Extract the (x, y) coordinate from the center of the cell holding the provided text.  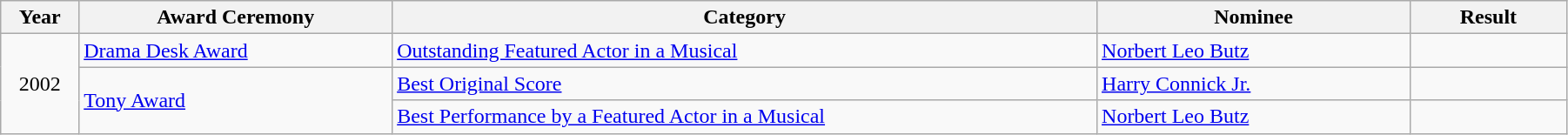
Result (1488, 17)
Category (745, 17)
Drama Desk Award (236, 51)
Harry Connick Jr. (1254, 84)
2002 (40, 84)
Best Performance by a Featured Actor in a Musical (745, 117)
Award Ceremony (236, 17)
Best Original Score (745, 84)
Tony Award (236, 100)
Nominee (1254, 17)
Outstanding Featured Actor in a Musical (745, 51)
Year (40, 17)
